Provide the [X, Y] coordinate of the cell's center where the given text is located.  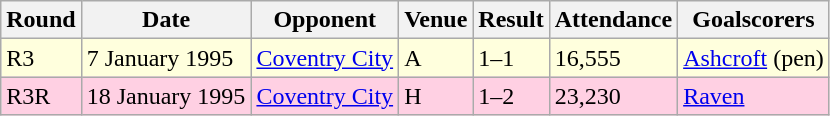
16,555 [613, 58]
Date [166, 20]
18 January 1995 [166, 96]
1–1 [511, 58]
R3 [41, 58]
Round [41, 20]
Result [511, 20]
Opponent [325, 20]
A [436, 58]
Goalscorers [754, 20]
H [436, 96]
Attendance [613, 20]
Ashcroft (pen) [754, 58]
R3R [41, 96]
7 January 1995 [166, 58]
Raven [754, 96]
Venue [436, 20]
23,230 [613, 96]
1–2 [511, 96]
